Output the (x, y) coordinate of the center of the cell containing the given text.  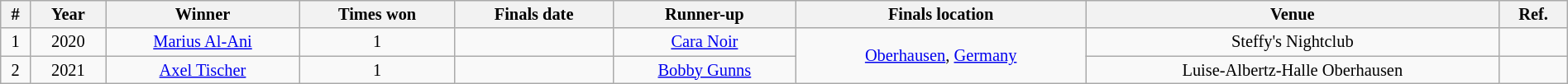
Year (68, 14)
Finals location (941, 14)
Oberhausen, Germany (941, 56)
Venue (1293, 14)
Finals date (534, 14)
2021 (68, 70)
Bobby Gunns (705, 70)
Winner (203, 14)
Runner-up (705, 14)
Luise-Albertz-Halle Oberhausen (1293, 70)
Marius Al-Ani (203, 42)
2 (16, 70)
Cara Noir (705, 42)
Axel Tischer (203, 70)
# (16, 14)
Steffy's Nightclub (1293, 42)
Ref. (1533, 14)
2020 (68, 42)
Times won (377, 14)
